Determine the (x, y) coordinate at the center of the cell enclosing the given text.  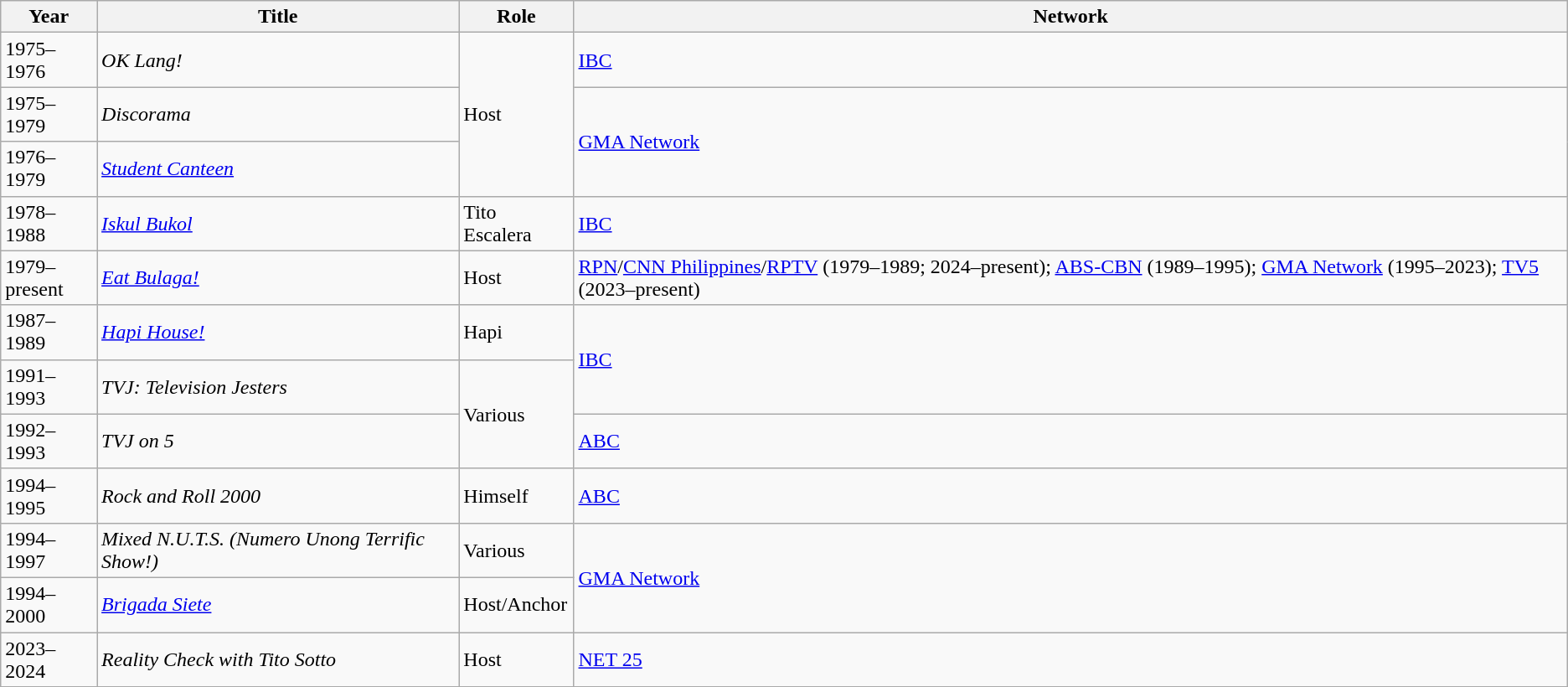
Tito Escalera (516, 223)
Himself (516, 496)
TVJ: Television Jesters (278, 387)
1994–1995 (49, 496)
Hapi House! (278, 332)
1994–1997 (49, 550)
1975–1979 (49, 114)
Eat Bulaga! (278, 278)
Student Canteen (278, 169)
1979–present (49, 278)
Role (516, 17)
Year (49, 17)
Title (278, 17)
1978–1988 (49, 223)
TVJ on 5 (278, 441)
Brigada Siete (278, 605)
Host/Anchor (516, 605)
RPN/CNN Philippines/RPTV (1979–1989; 2024–present); ABS-CBN (1989–1995); GMA Network (1995–2023); TV5 (2023–present) (1070, 278)
1976–1979 (49, 169)
Reality Check with Tito Sotto (278, 659)
2023–2024 (49, 659)
OK Lang! (278, 60)
Iskul Bukol (278, 223)
NET 25 (1070, 659)
Mixed N.U.T.S. (Numero Unong Terrific Show!) (278, 550)
1987–1989 (49, 332)
Network (1070, 17)
1994–2000 (49, 605)
1992–1993 (49, 441)
1975–1976 (49, 60)
Hapi (516, 332)
Rock and Roll 2000 (278, 496)
Discorama (278, 114)
1991–1993 (49, 387)
